From the cell containing the given text, extract its center point as [X, Y] coordinate. 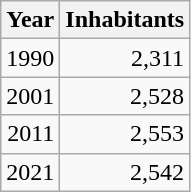
2,528 [125, 96]
2,542 [125, 172]
2001 [30, 96]
Year [30, 20]
2011 [30, 134]
2021 [30, 172]
2,311 [125, 58]
2,553 [125, 134]
Inhabitants [125, 20]
1990 [30, 58]
